Pinpoint the cell where the given text exists, returning its (X, Y) midpoint coordinate. 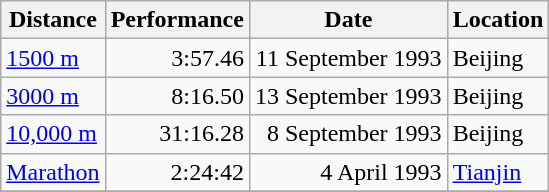
1500 m (53, 58)
3:57.46 (177, 58)
Date (348, 20)
Tianjin (498, 172)
2:24:42 (177, 172)
8:16.50 (177, 96)
11 September 1993 (348, 58)
10,000 m (53, 134)
Marathon (53, 172)
31:16.28 (177, 134)
Distance (53, 20)
Location (498, 20)
13 September 1993 (348, 96)
4 April 1993 (348, 172)
Performance (177, 20)
3000 m (53, 96)
8 September 1993 (348, 134)
